For the text-containing cell, return its midpoint in (x, y) coordinate format. 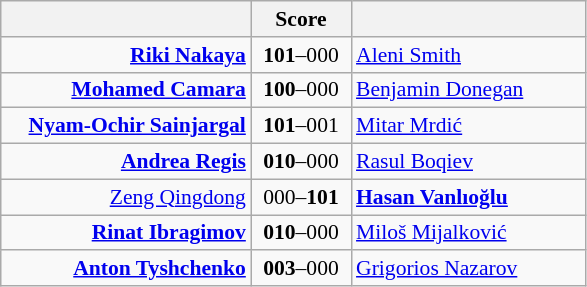
Andrea Regis (126, 162)
101–001 (301, 126)
Hasan Vanlıoğlu (468, 197)
Anton Tyshchenko (126, 269)
000–101 (301, 197)
100–000 (301, 90)
Benjamin Donegan (468, 90)
Aleni Smith (468, 55)
Riki Nakaya (126, 55)
Mitar Mrdić (468, 126)
Rinat Ibragimov (126, 233)
Grigorios Nazarov (468, 269)
Score (301, 19)
Zeng Qingdong (126, 197)
Miloš Mijalković (468, 233)
101–000 (301, 55)
Mohamed Camara (126, 90)
Nyam-Ochir Sainjargal (126, 126)
Rasul Boqiev (468, 162)
003–000 (301, 269)
